Determine the (x, y) coordinate at the center of the cell enclosing the given text.  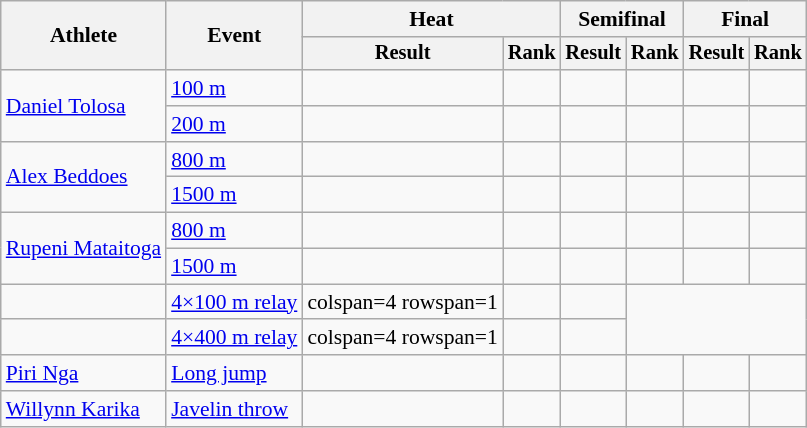
Heat (431, 19)
Willynn Karika (84, 409)
100 m (234, 88)
Javelin throw (234, 409)
Piri Nga (84, 373)
Athlete (84, 36)
Rupeni Mataitoga (84, 248)
Alex Beddoes (84, 178)
4×100 m relay (234, 302)
4×400 m relay (234, 338)
Daniel Tolosa (84, 106)
200 m (234, 124)
Long jump (234, 373)
Event (234, 36)
Semifinal (622, 19)
Final (746, 19)
